Return (X, Y) of the center of cell containing provided text 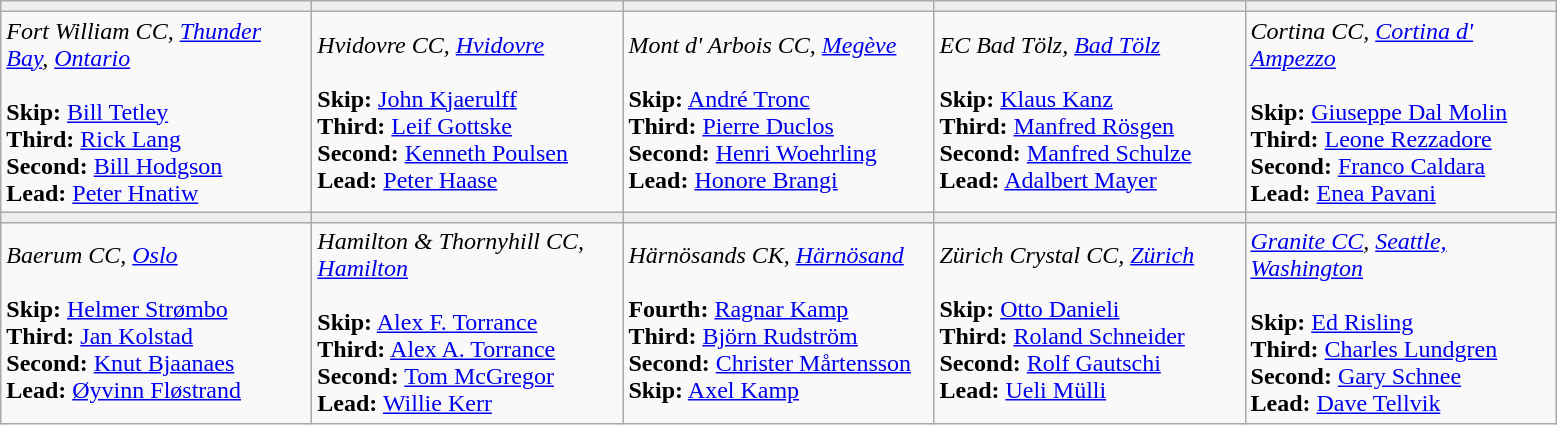
Hvidovre CC, HvidovreSkip: John Kjaerulff Third: Leif Gottske Second: Kenneth Poulsen Lead: Peter Haase (468, 112)
Fort William CC, Thunder Bay, OntarioSkip: Bill Tetley Third: Rick Lang Second: Bill Hodgson Lead: Peter Hnatiw (156, 112)
Granite CC, Seattle, WashingtonSkip: Ed Risling Third: Charles Lundgren Second: Gary Schnee Lead: Dave Tellvik (1400, 323)
Cortina CC, Cortina d' AmpezzoSkip: Giuseppe Dal Molin Third: Leone Rezzadore Second: Franco Caldara Lead: Enea Pavani (1400, 112)
EC Bad Tölz, Bad TölzSkip: Klaus Kanz Third: Manfred Rösgen Second: Manfred Schulze Lead: Adalbert Mayer (1090, 112)
Mont d' Arbois CC, MegèveSkip: André Tronc Third: Pierre Duclos Second: Henri Woehrling Lead: Honore Brangi (778, 112)
Hamilton & Thornyhill CC, HamiltonSkip: Alex F. Torrance Third: Alex A. Torrance Second: Tom McGregor Lead: Willie Kerr (468, 323)
Zürich Crystal CC, ZürichSkip: Otto Danieli Third: Roland Schneider Second: Rolf Gautschi Lead: Ueli Mülli (1090, 323)
Härnösands CK, HärnösandFourth: Ragnar Kamp Third: Björn Rudström Second: Christer Mårtensson Skip: Axel Kamp (778, 323)
Baerum CC, OsloSkip: Helmer Strømbo Third: Jan Kolstad Second: Knut Bjaanaes Lead: Øyvinn Fløstrand (156, 323)
